Locate the cell with the specified text and output its (X, Y) center coordinate. 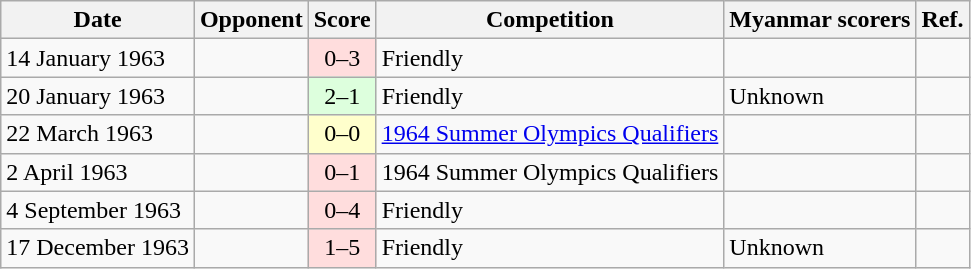
Ref. (942, 20)
4 September 1963 (98, 210)
14 January 1963 (98, 58)
Competition (550, 20)
22 March 1963 (98, 134)
20 January 1963 (98, 96)
1–5 (342, 248)
Myanmar scorers (820, 20)
Score (342, 20)
17 December 1963 (98, 248)
2 April 1963 (98, 172)
Opponent (251, 20)
2–1 (342, 96)
0–3 (342, 58)
0–4 (342, 210)
0–0 (342, 134)
0–1 (342, 172)
Date (98, 20)
